From the cell containing the given text, extract its center point as [x, y] coordinate. 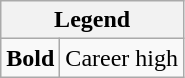
Career high [122, 58]
Bold [30, 58]
Legend [92, 20]
